Pinpoint the cell where the given text exists, returning its [x, y] midpoint coordinate. 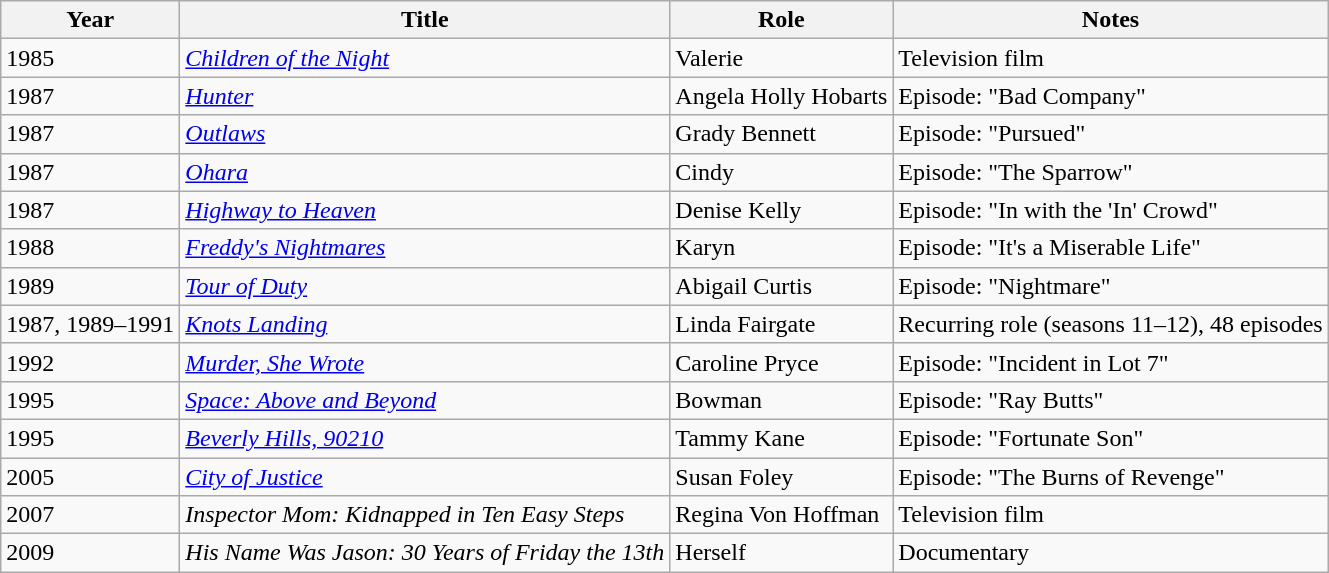
Year [90, 20]
Valerie [782, 58]
Episode: "Bad Company" [1110, 96]
Documentary [1110, 553]
Beverly Hills, 90210 [425, 438]
2005 [90, 477]
Inspector Mom: Kidnapped in Ten Easy Steps [425, 515]
Herself [782, 553]
Episode: "Pursued" [1110, 134]
Episode: "Incident in Lot 7" [1110, 362]
1992 [90, 362]
Freddy's Nightmares [425, 248]
2007 [90, 515]
Title [425, 20]
1988 [90, 248]
City of Justice [425, 477]
Murder, She Wrote [425, 362]
Role [782, 20]
Angela Holly Hobarts [782, 96]
Bowman [782, 400]
1989 [90, 286]
Notes [1110, 20]
Episode: "In with the 'In' Crowd" [1110, 210]
Episode: "The Sparrow" [1110, 172]
Outlaws [425, 134]
Episode: "It's a Miserable Life" [1110, 248]
Susan Foley [782, 477]
2009 [90, 553]
Episode: "Fortunate Son" [1110, 438]
Episode: "Nightmare" [1110, 286]
1985 [90, 58]
Tour of Duty [425, 286]
Ohara [425, 172]
Karyn [782, 248]
Cindy [782, 172]
Grady Bennett [782, 134]
Hunter [425, 96]
1987, 1989–1991 [90, 324]
Episode: "The Burns of Revenge" [1110, 477]
Linda Fairgate [782, 324]
Regina Von Hoffman [782, 515]
Caroline Pryce [782, 362]
Denise Kelly [782, 210]
Knots Landing [425, 324]
Children of the Night [425, 58]
Episode: "Ray Butts" [1110, 400]
Tammy Kane [782, 438]
Recurring role (seasons 11–12), 48 episodes [1110, 324]
Highway to Heaven [425, 210]
His Name Was Jason: 30 Years of Friday the 13th [425, 553]
Space: Above and Beyond [425, 400]
Abigail Curtis [782, 286]
